Capture the cell that displays the provided text and extract its [x, y] central coordinate. 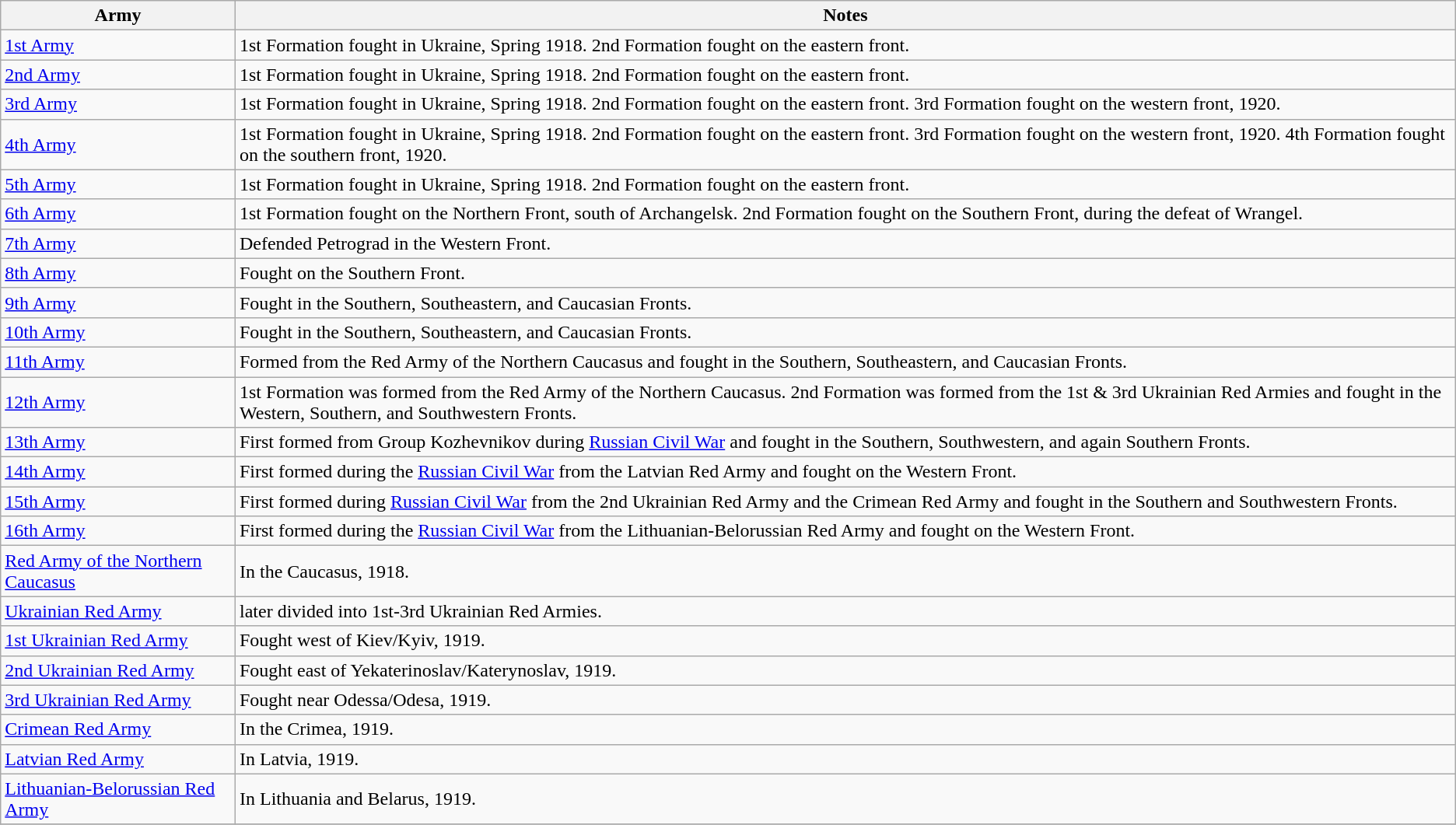
Army [118, 16]
13th Army [118, 442]
In the Caucasus, 1918. [845, 571]
Formed from the Red Army of the Northern Caucasus and fought in the Southern, Southeastern, and Caucasian Fronts. [845, 362]
3rd Ukrainian Red Army [118, 700]
Fought near Odessa/Odesa, 1919. [845, 700]
Fought east of Yekaterinoslav/Katerynoslav, 1919. [845, 670]
Fought west of Kiev/Kyiv, 1919. [845, 641]
Lithuanian-Belorussian Red Army [118, 799]
6th Army [118, 214]
15th Army [118, 502]
10th Army [118, 332]
later divided into 1st-3rd Ukrainian Red Armies. [845, 611]
9th Army [118, 302]
1st Ukrainian Red Army [118, 641]
Defended Petrograd in the Western Front. [845, 243]
11th Army [118, 362]
Crimean Red Army [118, 729]
3rd Army [118, 104]
1st Army [118, 45]
1st Formation fought in Ukraine, Spring 1918. 2nd Formation fought on the eastern front. 3rd Formation fought on the western front, 1920. [845, 104]
4th Army [118, 145]
16th Army [118, 531]
14th Army [118, 472]
8th Army [118, 273]
Latvian Red Army [118, 759]
2nd Ukrainian Red Army [118, 670]
Red Army of the Northern Caucasus [118, 571]
In the Crimea, 1919. [845, 729]
First formed during the Russian Civil War from the Lithuanian-Belorussian Red Army and fought on the Western Front. [845, 531]
First formed from Group Kozhevnikov during Russian Civil War and fought in the Southern, Southwestern, and again Southern Fronts. [845, 442]
5th Army [118, 184]
2nd Army [118, 75]
Fought on the Southern Front. [845, 273]
12th Army [118, 401]
1st Formation fought on the Northern Front, south of Archangelsk. 2nd Formation fought on the Southern Front, during the defeat of Wrangel. [845, 214]
In Lithuania and Belarus, 1919. [845, 799]
In Latvia, 1919. [845, 759]
Ukrainian Red Army [118, 611]
First formed during Russian Civil War from the 2nd Ukrainian Red Army and the Crimean Red Army and fought in the Southern and Southwestern Fronts. [845, 502]
Notes [845, 16]
7th Army [118, 243]
First formed during the Russian Civil War from the Latvian Red Army and fought on the Western Front. [845, 472]
